Pinpoint the cell where the given text exists, returning its (x, y) midpoint coordinate. 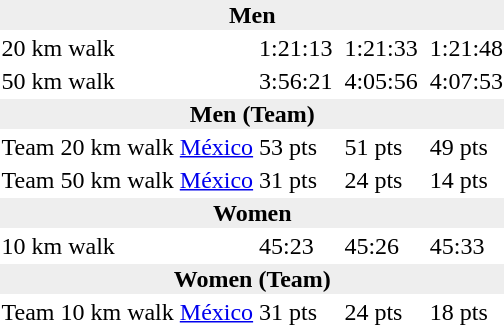
45:26 (381, 246)
49 pts (466, 147)
1:21:48 (466, 48)
20 km walk (88, 48)
45:33 (466, 246)
3:56:21 (296, 81)
4:05:56 (381, 81)
14 pts (466, 180)
Team 50 km walk (88, 180)
31 pts (296, 180)
Team 20 km walk (88, 147)
1:21:33 (381, 48)
51 pts (381, 147)
45:23 (296, 246)
24 pts (381, 180)
10 km walk (88, 246)
53 pts (296, 147)
50 km walk (88, 81)
1:21:13 (296, 48)
4:07:53 (466, 81)
